Pinpoint the cell where the given text exists, returning its (X, Y) midpoint coordinate. 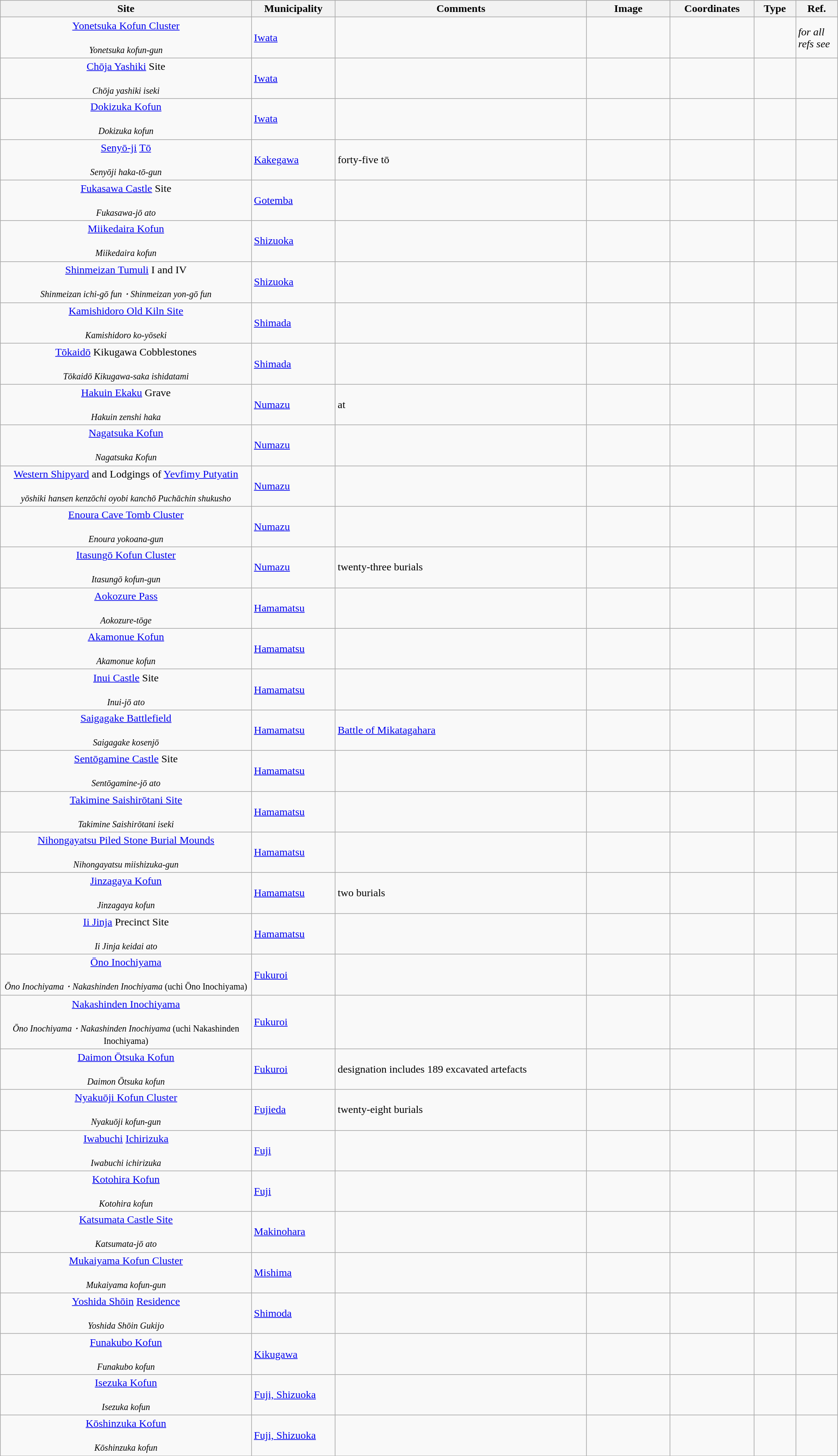
Nagatsuka KofunNagatsuka Kofun (126, 445)
Iwabuchi IchirizukaIwabuchi ichirizuka (126, 1150)
Type (775, 9)
Aokozure PassAokozure-tōge (126, 608)
Ref. (817, 9)
Shinmeizan Tumuli I and IVShinmeizan ichi-gō fun・Shinmeizan yon-gō fun (126, 282)
Ōno InochiyamaŌno Inochiyama・Nakashinden Inochiyama (uchi Ōno Inochiyama) (126, 975)
Tōkaidō Kikugawa CobblestonesTōkaidō Kikugawa-saka ishidatami (126, 364)
Kōshinzuka KofunKōshinzuka kofun (126, 1435)
Yoshida Shōin ResidenceYoshida Shōin Gukijo (126, 1313)
Ii Jinja Precinct SiteIi Jinja keidai ato (126, 934)
Western Shipyard and Lodgings of Yevfimy Putyatinyōshiki hansen kenzōchi oyobi kanchō Puchāchin shukusho (126, 486)
forty-five tō (461, 160)
Nakashinden InochiyamaŌno Inochiyama・Nakashinden Inochiyama (uchi Nakashinden Inochiyama) (126, 1022)
Nihongayatsu Piled Stone Burial MoundsNihongayatsu miishizuka-gun (126, 852)
Itasungō Kofun ClusterItasungō kofun-gun (126, 567)
for all refs see (817, 38)
Chōja Yashiki SiteChōja yashiki iseki (126, 78)
Kikugawa (293, 1354)
Hakuin Ekaku GraveHakuin zenshi haka (126, 405)
Funakubo KofunFunakubo kofun (126, 1354)
designation includes 189 excavated artefacts (461, 1069)
Site (126, 9)
twenty-three burials (461, 567)
Yonetsuka Kofun ClusterYonetsuka kofun-gun (126, 38)
Akamonue KofunAkamonue kofun (126, 649)
twenty-eight burials (461, 1110)
Kakegawa (293, 160)
Inui Castle SiteInui-jō ato (126, 689)
Dokizuka KofunDokizuka kofun (126, 119)
Takimine Saishirōtani SiteTakimine Saishirōtani iseki (126, 812)
Fukasawa Castle SiteFukasawa-jō ato (126, 200)
Katsumata Castle SiteKatsumata-jō ato (126, 1232)
Battle of Mikatagahara (461, 730)
Municipality (293, 9)
Comments (461, 9)
Coordinates (712, 9)
Mukaiyama Kofun ClusterMukaiyama kofun-gun (126, 1273)
two burials (461, 893)
Miikedaira KofunMiikedaira kofun (126, 241)
Image (628, 9)
Daimon Ōtsuka KofunDaimon Ōtsuka kofun (126, 1069)
Kotohira KofunKotohira kofun (126, 1191)
Enoura Cave Tomb ClusterEnoura yokoana-gun (126, 527)
Isezuka KofunIsezuka kofun (126, 1395)
Saigagake BattlefieldSaigagake kosenjō (126, 730)
at (461, 405)
Makinohara (293, 1232)
Jinzagaya KofunJinzagaya kofun (126, 893)
Senyō-ji TōSenyōji haka-tō-gun (126, 160)
Kamishidoro Old Kiln SiteKamishidoro ko-yōseki (126, 323)
Mishima (293, 1273)
Gotemba (293, 200)
Sentōgamine Castle SiteSentōgamine-jō ato (126, 771)
Nyakuōji Kofun ClusterNyakuōji kofun-gun (126, 1110)
Shimoda (293, 1313)
Fujieda (293, 1110)
